Capture the cell that displays the provided text and extract its [X, Y] central coordinate. 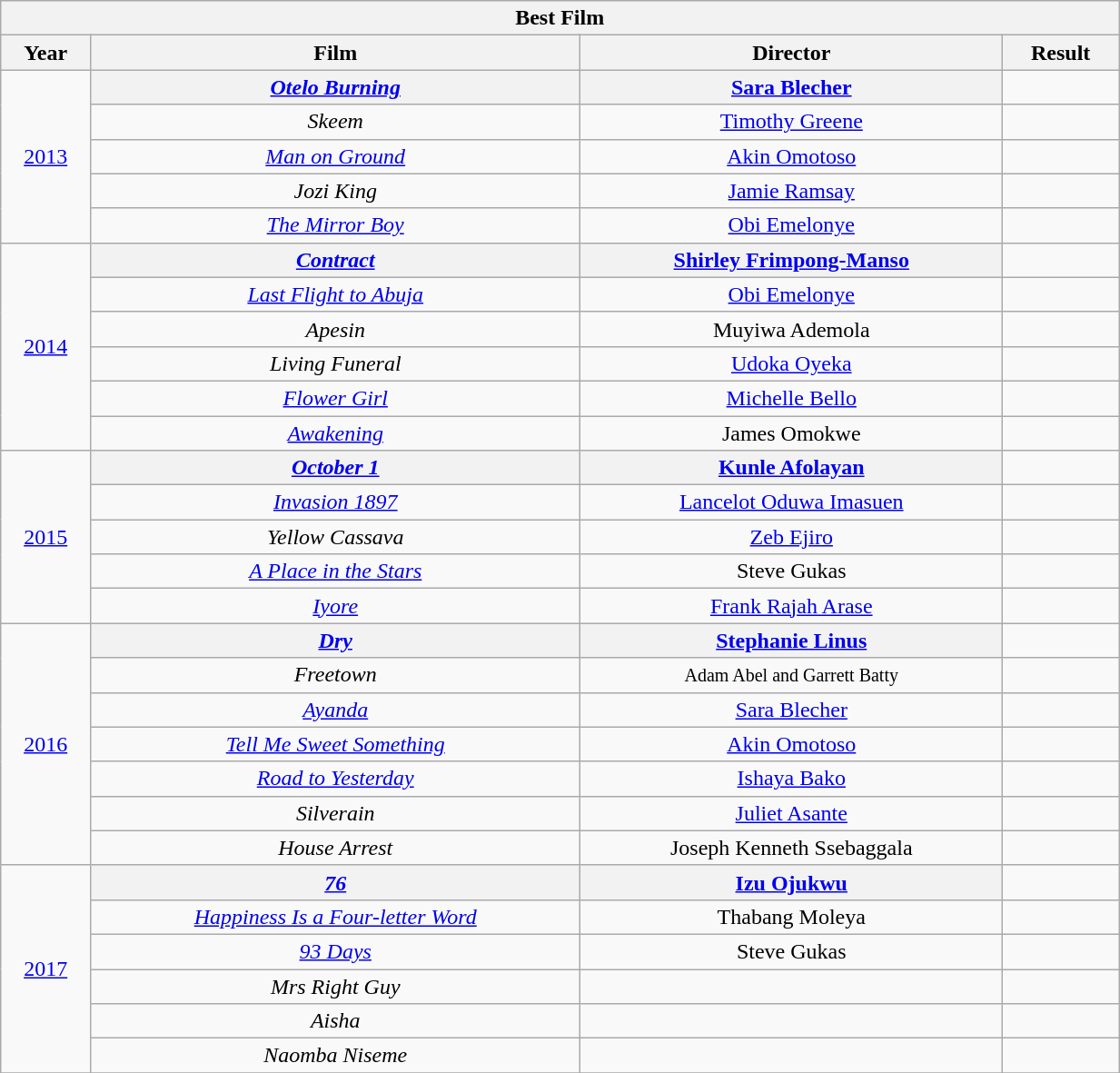
Jamie Ramsay [792, 191]
Jozi King [336, 191]
2017 [45, 969]
James Omokwe [792, 433]
2013 [45, 156]
Timothy Greene [792, 122]
Film [336, 53]
Juliet Asante [792, 813]
The Mirror Boy [336, 225]
Michelle Bello [792, 398]
Skeem [336, 122]
2015 [45, 537]
Shirley Frimpong-Manso [792, 260]
Freetown [336, 675]
Ayanda [336, 710]
Director [792, 53]
Tell Me Sweet Something [336, 744]
Adam Abel and Garrett Batty [792, 675]
2016 [45, 744]
Awakening [336, 433]
Apesin [336, 329]
Invasion 1897 [336, 502]
2014 [45, 346]
Best Film [560, 18]
Frank Rajah Arase [792, 606]
Otelo Burning [336, 87]
Izu Ojukwu [792, 882]
Man on Ground [336, 156]
House Arrest [336, 848]
Road to Yesterday [336, 779]
93 Days [336, 951]
Muyiwa Ademola [792, 329]
Aisha [336, 1021]
Yellow Cassava [336, 537]
Dry [336, 641]
Zeb Ejiro [792, 537]
Thabang Moleya [792, 917]
Contract [336, 260]
Happiness Is a Four-letter Word [336, 917]
Naomba Niseme [336, 1056]
Iyore [336, 606]
Stephanie Linus [792, 641]
Udoka Oyeka [792, 363]
Flower Girl [336, 398]
Silverain [336, 813]
A Place in the Stars [336, 571]
Living Funeral [336, 363]
Year [45, 53]
Kunle Afolayan [792, 468]
October 1 [336, 468]
Result [1061, 53]
Joseph Kenneth Ssebaggala [792, 848]
Ishaya Bako [792, 779]
Mrs Right Guy [336, 986]
Last Flight to Abuja [336, 294]
Lancelot Oduwa Imasuen [792, 502]
76 [336, 882]
